Capture the cell that displays the provided text and extract its (x, y) central coordinate. 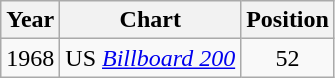
Position (288, 20)
Chart (150, 20)
1968 (30, 58)
US Billboard 200 (150, 58)
Year (30, 20)
52 (288, 58)
